Detect which cell encompasses the target text, then output its [X, Y] center coordinate. 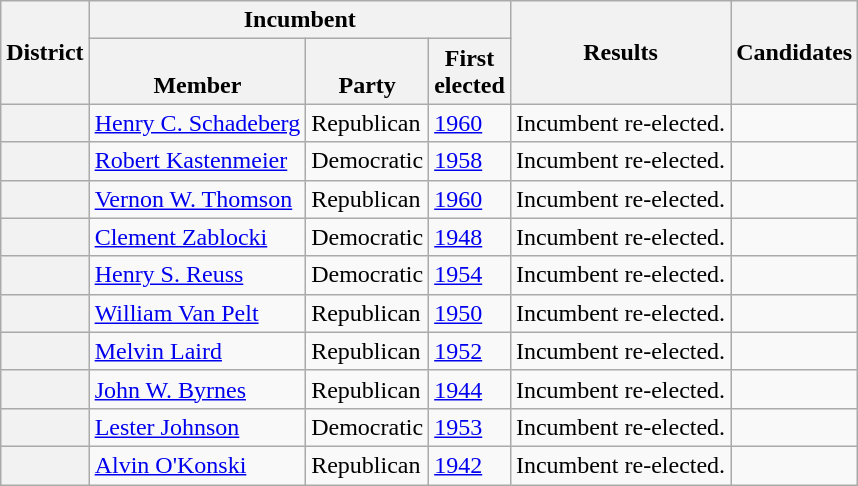
1952 [470, 351]
Alvin O'Konski [198, 465]
Member [198, 72]
William Van Pelt [198, 313]
John W. Byrnes [198, 389]
Incumbent [300, 20]
1950 [470, 313]
1958 [470, 161]
Robert Kastenmeier [198, 161]
1954 [470, 275]
1948 [470, 237]
Results [620, 52]
Candidates [794, 52]
District [45, 52]
1944 [470, 389]
Henry S. Reuss [198, 275]
Lester Johnson [198, 427]
1953 [470, 427]
Party [368, 72]
Melvin Laird [198, 351]
Firstelected [470, 72]
Henry C. Schadeberg [198, 123]
Vernon W. Thomson [198, 199]
Clement Zablocki [198, 237]
1942 [470, 465]
